Identify which cell holds the provided text, then report its (X, Y) central coordinate. 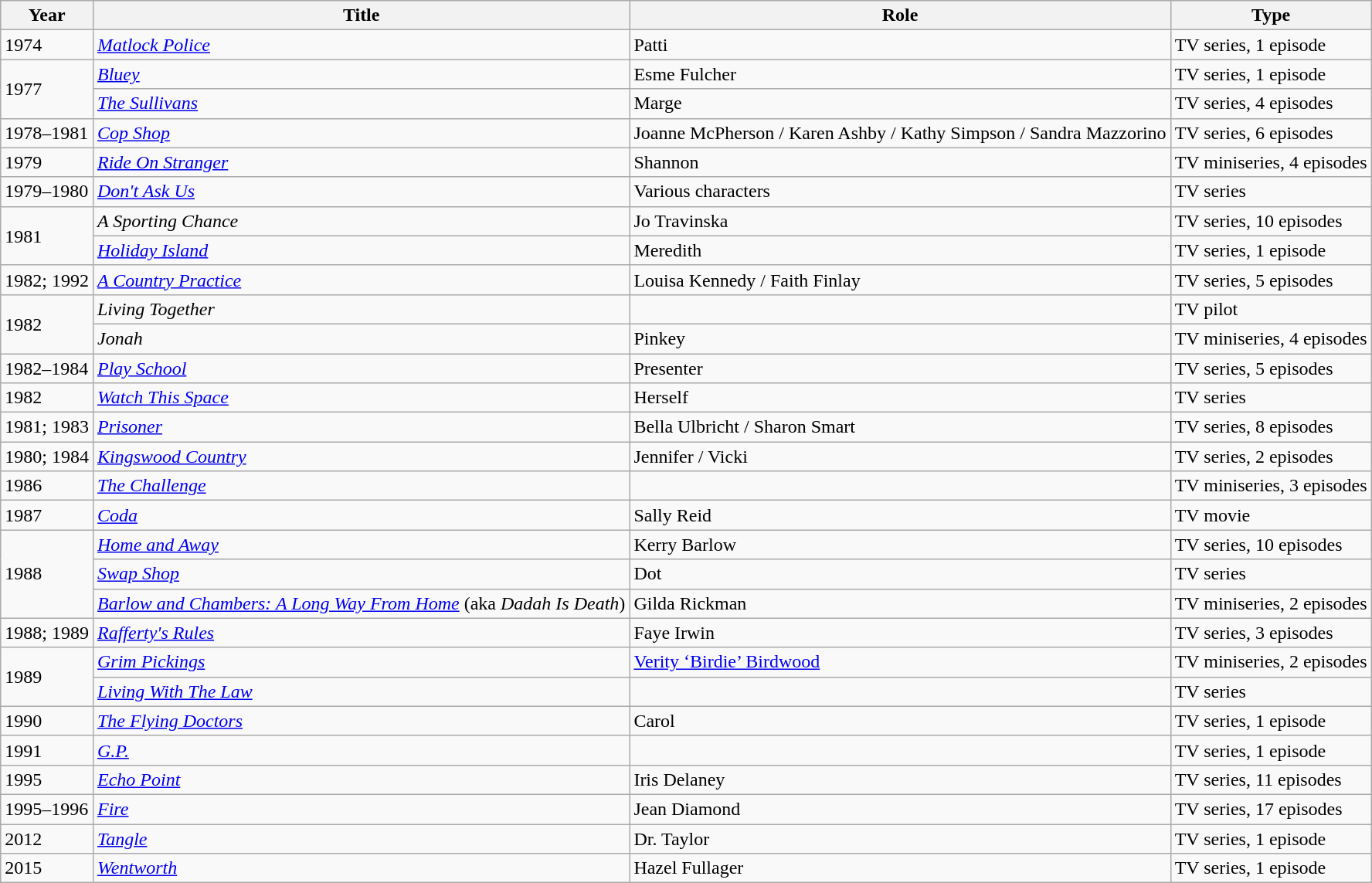
Title (361, 15)
TV pilot (1271, 309)
1987 (47, 515)
TV series, 6 episodes (1271, 133)
The Challenge (361, 486)
2015 (47, 868)
1974 (47, 45)
Cop Shop (361, 133)
Bella Ulbricht / Sharon Smart (900, 427)
1991 (47, 750)
Tangle (361, 838)
Bluey (361, 74)
Iris Delaney (900, 779)
Swap Shop (361, 574)
Esme Fulcher (900, 74)
Prisoner (361, 427)
Louisa Kennedy / Faith Finlay (900, 280)
Dot (900, 574)
TV series, 8 episodes (1271, 427)
Grim Pickings (361, 662)
1981 (47, 236)
TV miniseries, 3 episodes (1271, 486)
Patti (900, 45)
1981; 1983 (47, 427)
Marge (900, 104)
Type (1271, 15)
Joanne McPherson / Karen Ashby / Kathy Simpson / Sandra Mazzorino (900, 133)
Gilda Rickman (900, 603)
2012 (47, 838)
1979–1980 (47, 192)
Jean Diamond (900, 809)
TV series, 11 episodes (1271, 779)
Matlock Police (361, 45)
Jo Travinska (900, 221)
Jonah (361, 338)
1990 (47, 721)
Don't Ask Us (361, 192)
The Sullivans (361, 104)
1982; 1992 (47, 280)
TV movie (1271, 515)
Wentworth (361, 868)
Dr. Taylor (900, 838)
1978–1981 (47, 133)
1988 (47, 574)
A Sporting Chance (361, 221)
Echo Point (361, 779)
Carol (900, 721)
Faye Irwin (900, 633)
1979 (47, 162)
Presenter (900, 368)
Kingswood Country (361, 457)
Year (47, 15)
Pinkey (900, 338)
The Flying Doctors (361, 721)
Hazel Fullager (900, 868)
Meredith (900, 250)
1986 (47, 486)
1995–1996 (47, 809)
Verity ‘Birdie’ Birdwood (900, 662)
1995 (47, 779)
Living With The Law (361, 691)
1988; 1989 (47, 633)
Play School (361, 368)
1977 (47, 89)
TV series, 17 episodes (1271, 809)
Holiday Island (361, 250)
Barlow and Chambers: A Long Way From Home (aka Dadah Is Death) (361, 603)
TV series, 4 episodes (1271, 104)
Home and Away (361, 545)
G.P. (361, 750)
1989 (47, 677)
Fire (361, 809)
Shannon (900, 162)
TV series, 3 episodes (1271, 633)
1982–1984 (47, 368)
Coda (361, 515)
Role (900, 15)
1980; 1984 (47, 457)
Ride On Stranger (361, 162)
Herself (900, 398)
Watch This Space (361, 398)
Sally Reid (900, 515)
TV series, 2 episodes (1271, 457)
Jennifer / Vicki (900, 457)
Rafferty's Rules (361, 633)
A Country Practice (361, 280)
Kerry Barlow (900, 545)
Various characters (900, 192)
Living Together (361, 309)
